For the text-containing cell, return its midpoint in [X, Y] coordinate format. 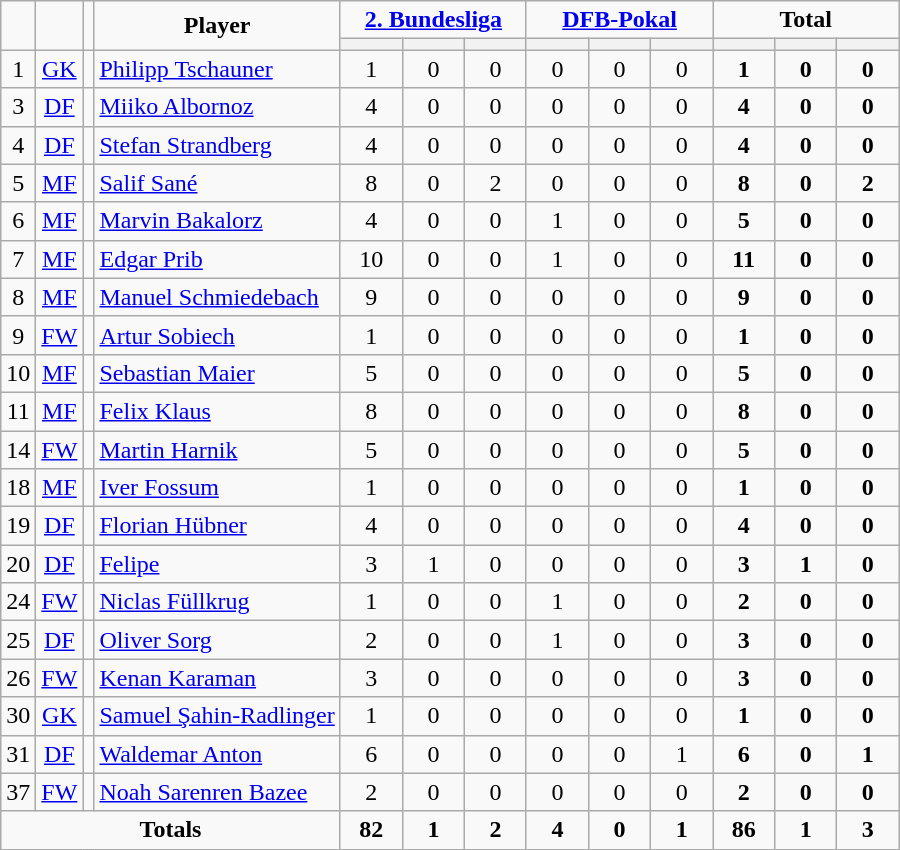
Niclas Füllkrug [217, 602]
31 [18, 754]
19 [18, 526]
Martin Harnik [217, 449]
24 [18, 602]
18 [18, 488]
7 [18, 259]
Iver Fossum [217, 488]
20 [18, 564]
Samuel Şahin-Radlinger [217, 716]
30 [18, 716]
Salif Sané [217, 183]
Kenan Karaman [217, 678]
Oliver Sorg [217, 640]
14 [18, 449]
86 [744, 830]
Marvin Bakalorz [217, 221]
Total [806, 20]
Noah Sarenren Bazee [217, 792]
Manuel Schmiedebach [217, 297]
25 [18, 640]
37 [18, 792]
26 [18, 678]
Felix Klaus [217, 411]
Sebastian Maier [217, 373]
Artur Sobiech [217, 335]
2. Bundesliga [433, 20]
Totals [171, 830]
Edgar Prib [217, 259]
Miiko Albornoz [217, 107]
Waldemar Anton [217, 754]
DFB-Pokal [619, 20]
Player [217, 26]
Felipe [217, 564]
Philipp Tschauner [217, 69]
82 [371, 830]
Florian Hübner [217, 526]
Stefan Strandberg [217, 145]
